Return (x, y) of the center of cell containing provided text 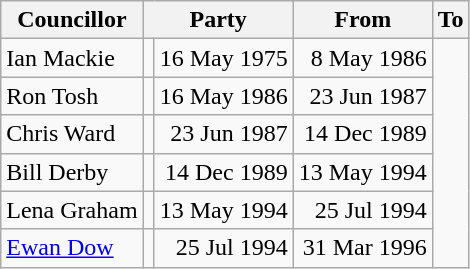
Bill Derby (72, 172)
To (450, 20)
Party (218, 20)
31 Mar 1996 (362, 248)
16 May 1975 (224, 58)
Ron Tosh (72, 96)
From (362, 20)
Ewan Dow (72, 248)
Chris Ward (72, 134)
Lena Graham (72, 210)
16 May 1986 (224, 96)
Ian Mackie (72, 58)
8 May 1986 (362, 58)
Councillor (72, 20)
